Search for the cell housing the specified text and yield its [x, y] center coordinate. 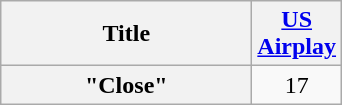
Title [126, 34]
"Close" [126, 85]
17 [297, 85]
USAirplay [297, 34]
